Extract the [X, Y] coordinate from the center of the cell holding the provided text.  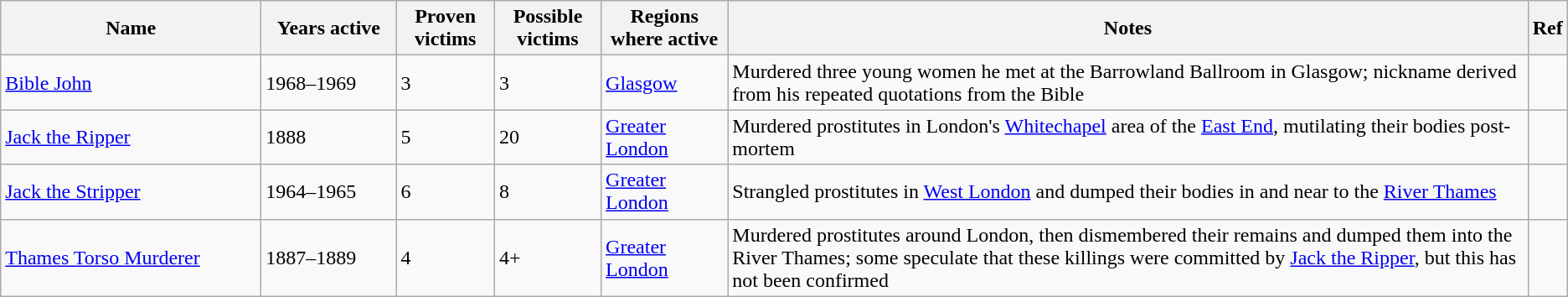
5 [446, 138]
Murdered prostitutes in London's Whitechapel area of the East End, mutilating their bodies post-mortem [1127, 138]
4 [446, 258]
20 [548, 138]
Murdered three young women he met at the Barrowland Ballroom in Glasgow; nickname derived from his repeated quotations from the Bible [1127, 82]
Jack the Ripper [131, 138]
Proven victims [446, 29]
Years active [328, 29]
1968–1969 [328, 82]
Glasgow [665, 82]
1888 [328, 138]
Ref [1548, 29]
6 [446, 191]
4+ [548, 258]
1887–1889 [328, 258]
Bible John [131, 82]
Regions where active [665, 29]
8 [548, 191]
Notes [1127, 29]
Name [131, 29]
Possible victims [548, 29]
Thames Torso Murderer [131, 258]
Strangled prostitutes in West London and dumped their bodies in and near to the River Thames [1127, 191]
1964–1965 [328, 191]
Jack the Stripper [131, 191]
